Output the (x, y) coordinate of the center of the cell containing the given text.  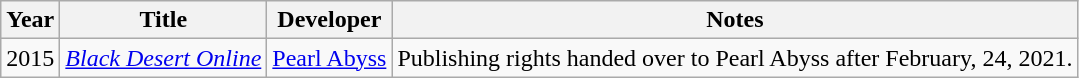
Black Desert Online (164, 58)
2015 (30, 58)
Year (30, 20)
Pearl Abyss (330, 58)
Title (164, 20)
Publishing rights handed over to Pearl Abyss after February, 24, 2021. (735, 58)
Developer (330, 20)
Notes (735, 20)
